Detect which cell encompasses the target text, then output its [x, y] center coordinate. 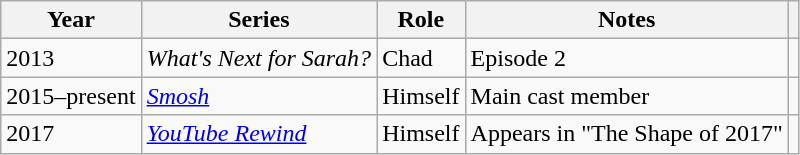
Series [259, 20]
2017 [71, 134]
Year [71, 20]
Chad [421, 58]
Smosh [259, 96]
YouTube Rewind [259, 134]
Episode 2 [626, 58]
What's Next for Sarah? [259, 58]
Notes [626, 20]
2015–present [71, 96]
Appears in "The Shape of 2017" [626, 134]
2013 [71, 58]
Main cast member [626, 96]
Role [421, 20]
